From the cell containing the given text, extract its center point as [x, y] coordinate. 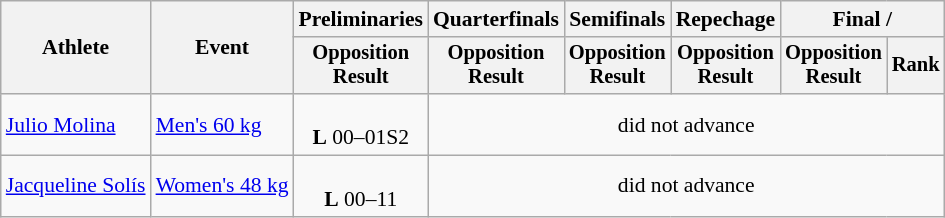
Semifinals [618, 19]
Final / [862, 19]
Men's 60 kg [222, 124]
Jacqueline Solís [76, 186]
Athlete [76, 48]
Quarterfinals [496, 19]
Women's 48 kg [222, 186]
Repechage [726, 19]
Event [222, 48]
L 00–11 [361, 186]
Rank [916, 66]
Julio Molina [76, 124]
L 00–01S2 [361, 124]
Preliminaries [361, 19]
